From the cell containing the given text, extract its center point as [X, Y] coordinate. 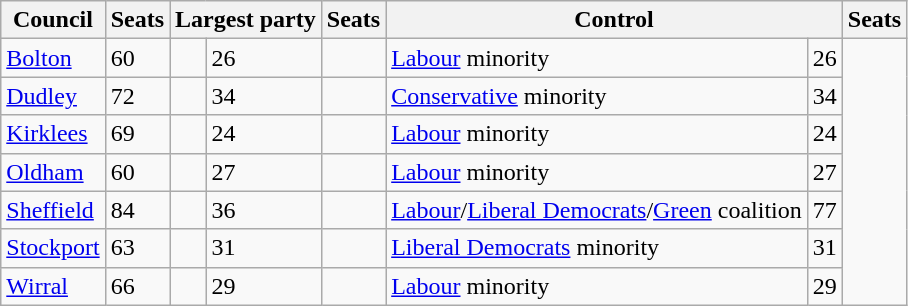
77 [824, 210]
Bolton [53, 58]
69 [137, 134]
63 [137, 248]
Labour/Liberal Democrats/Green coalition [597, 210]
Oldham [53, 172]
66 [137, 286]
84 [137, 210]
Council [53, 20]
Sheffield [53, 210]
Wirral [53, 286]
Control [614, 20]
72 [137, 96]
Dudley [53, 96]
Conservative minority [597, 96]
Largest party [246, 20]
Kirklees [53, 134]
36 [264, 210]
Stockport [53, 248]
Liberal Democrats minority [597, 248]
